Capture the cell that displays the provided text and extract its [x, y] central coordinate. 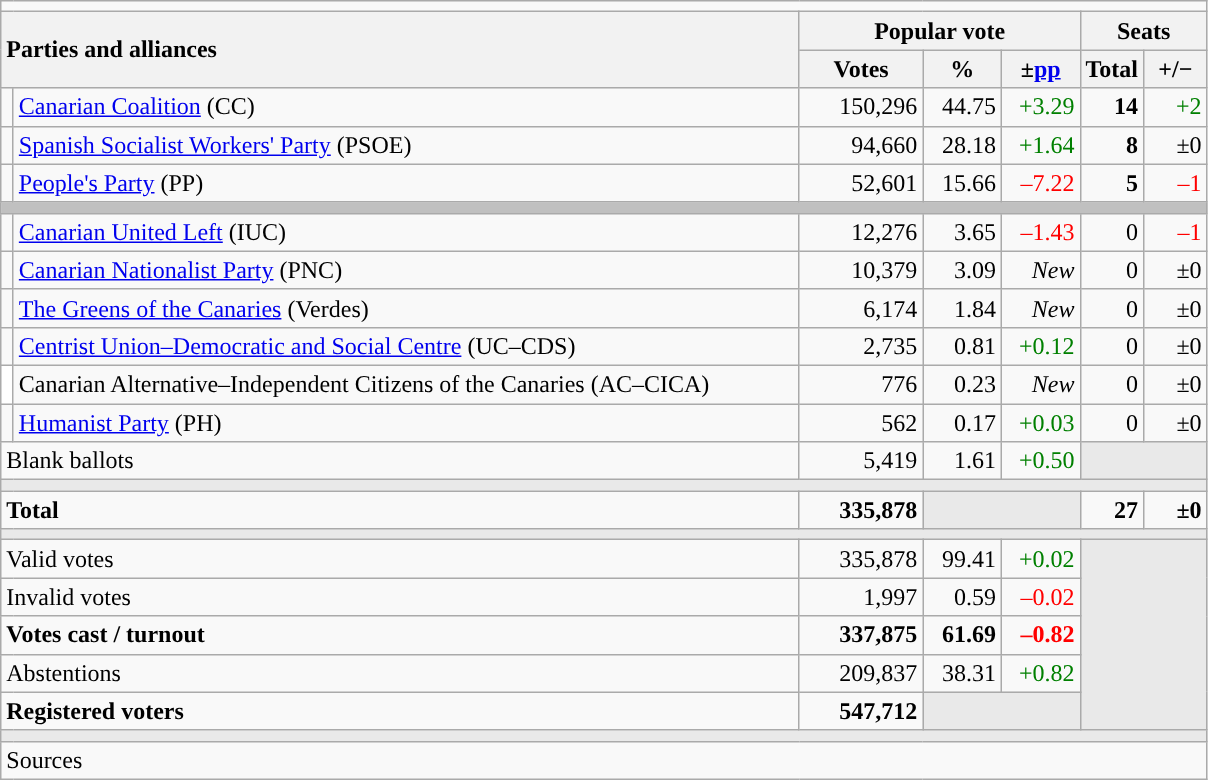
2,735 [861, 346]
Canarian United Left (IUC) [406, 232]
1,997 [861, 597]
Parties and alliances [400, 50]
209,837 [861, 673]
52,601 [861, 183]
+0.82 [1040, 673]
Blank ballots [400, 461]
3.65 [962, 232]
1.61 [962, 461]
+0.12 [1040, 346]
Spanish Socialist Workers' Party (PSOE) [406, 145]
562 [861, 423]
150,296 [861, 107]
5 [1112, 183]
15.66 [962, 183]
Popular vote [940, 31]
Canarian Coalition (CC) [406, 107]
–0.02 [1040, 597]
Seats [1144, 31]
–0.82 [1040, 635]
Votes cast / turnout [400, 635]
+3.29 [1040, 107]
Registered voters [400, 711]
Invalid votes [400, 597]
+1.64 [1040, 145]
+/− [1176, 69]
Humanist Party (PH) [406, 423]
12,276 [861, 232]
1.84 [962, 308]
–7.22 [1040, 183]
People's Party (PP) [406, 183]
0.23 [962, 384]
27 [1112, 510]
776 [861, 384]
±pp [1040, 69]
38.31 [962, 673]
–1.43 [1040, 232]
337,875 [861, 635]
8 [1112, 145]
10,379 [861, 270]
547,712 [861, 711]
+0.03 [1040, 423]
Votes [861, 69]
The Greens of the Canaries (Verdes) [406, 308]
14 [1112, 107]
99.41 [962, 559]
0.81 [962, 346]
0.59 [962, 597]
61.69 [962, 635]
+0.02 [1040, 559]
+2 [1176, 107]
% [962, 69]
Centrist Union–Democratic and Social Centre (UC–CDS) [406, 346]
5,419 [861, 461]
Canarian Alternative–Independent Citizens of the Canaries (AC–CICA) [406, 384]
Abstentions [400, 673]
6,174 [861, 308]
44.75 [962, 107]
3.09 [962, 270]
Valid votes [400, 559]
0.17 [962, 423]
28.18 [962, 145]
Canarian Nationalist Party (PNC) [406, 270]
94,660 [861, 145]
Sources [604, 760]
+0.50 [1040, 461]
